Return the [X, Y] coordinate for the center point of the cell that contains the specified text.  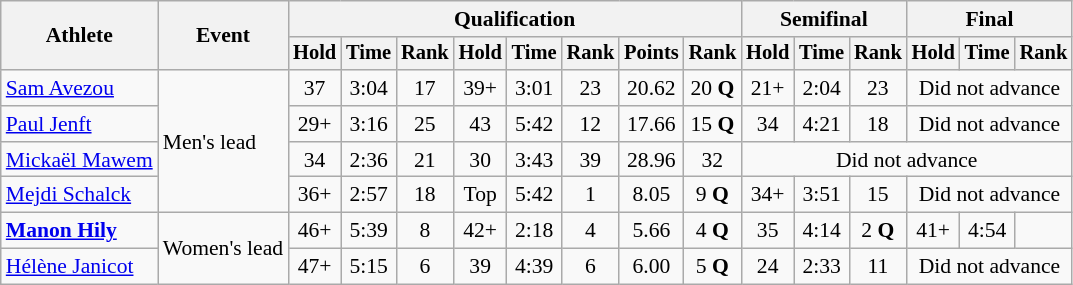
12 [591, 124]
Women's lead [223, 248]
2:04 [822, 88]
8 [425, 231]
3:01 [534, 88]
Manon Hily [80, 231]
30 [480, 160]
42+ [480, 231]
25 [425, 124]
5:15 [368, 267]
43 [480, 124]
6.00 [651, 267]
2:33 [822, 267]
3:43 [534, 160]
3:51 [822, 195]
Mejdi Schalck [80, 195]
39+ [480, 88]
36+ [314, 195]
Qualification [514, 19]
15 [878, 195]
Mickaël Mawem [80, 160]
8.05 [651, 195]
37 [314, 88]
Final [990, 19]
20 Q [713, 88]
4 [591, 231]
Paul Jenft [80, 124]
4:21 [822, 124]
32 [713, 160]
24 [768, 267]
21+ [768, 88]
21 [425, 160]
5:39 [368, 231]
2:36 [368, 160]
Top [480, 195]
34+ [768, 195]
46+ [314, 231]
1 [591, 195]
9 Q [713, 195]
Hélène Janicot [80, 267]
15 Q [713, 124]
11 [878, 267]
5 Q [713, 267]
41+ [934, 231]
47+ [314, 267]
35 [768, 231]
4:14 [822, 231]
2:57 [368, 195]
2 Q [878, 231]
5.66 [651, 231]
Semifinal [824, 19]
17 [425, 88]
29+ [314, 124]
20.62 [651, 88]
Athlete [80, 36]
17.66 [651, 124]
3:04 [368, 88]
Points [651, 54]
3:16 [368, 124]
Sam Avezou [80, 88]
28.96 [651, 160]
4:54 [988, 231]
4:39 [534, 267]
Event [223, 36]
Men's lead [223, 141]
4 Q [713, 231]
2:18 [534, 231]
